Pinpoint the cell where the given text exists, returning its (x, y) midpoint coordinate. 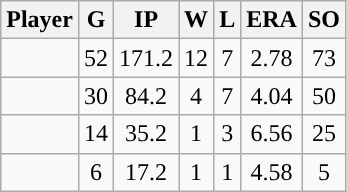
17.2 (146, 172)
4 (196, 96)
4.04 (272, 96)
G (96, 20)
35.2 (146, 134)
6.56 (272, 134)
14 (96, 134)
W (196, 20)
5 (324, 172)
25 (324, 134)
SO (324, 20)
6 (96, 172)
IP (146, 20)
3 (228, 134)
12 (196, 58)
73 (324, 58)
4.58 (272, 172)
Player (40, 20)
30 (96, 96)
52 (96, 58)
ERA (272, 20)
84.2 (146, 96)
L (228, 20)
2.78 (272, 58)
171.2 (146, 58)
50 (324, 96)
